For the text-containing cell, return its midpoint in [x, y] coordinate format. 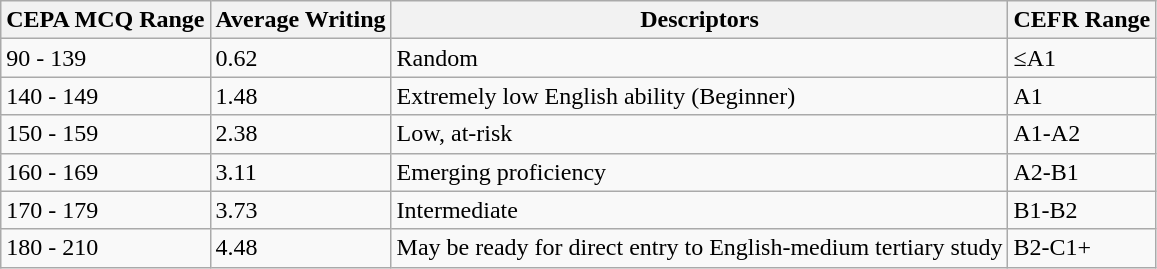
Emerging proficiency [700, 172]
A1-A2 [1082, 134]
170 - 179 [106, 210]
CEFR Range [1082, 20]
1.48 [300, 96]
90 - 139 [106, 58]
May be ready for direct entry to English-medium tertiary study [700, 248]
150 - 159 [106, 134]
Extremely low English ability (Beginner) [700, 96]
Descriptors [700, 20]
B2-C1+ [1082, 248]
Random [700, 58]
Low, at-risk [700, 134]
A1 [1082, 96]
≤A1 [1082, 58]
180 - 210 [106, 248]
160 - 169 [106, 172]
Average Writing [300, 20]
140 - 149 [106, 96]
CEPA MCQ Range [106, 20]
2.38 [300, 134]
A2-B1 [1082, 172]
4.48 [300, 248]
3.73 [300, 210]
3.11 [300, 172]
Intermediate [700, 210]
B1-B2 [1082, 210]
0.62 [300, 58]
